Output the [x, y] coordinate of the center of the cell containing the given text.  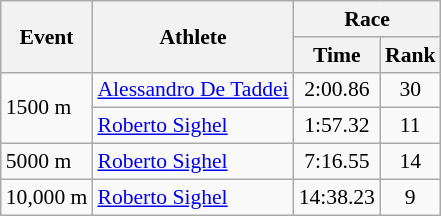
7:16.55 [337, 162]
14 [410, 162]
Alessandro De Taddei [192, 90]
30 [410, 90]
1:57.32 [337, 126]
9 [410, 197]
1500 m [47, 108]
Time [337, 55]
Athlete [192, 36]
Event [47, 36]
Rank [410, 55]
10,000 m [47, 197]
5000 m [47, 162]
11 [410, 126]
14:38.23 [337, 197]
Race [368, 19]
2:00.86 [337, 90]
